Output the [x, y] coordinate of the center of the cell containing the given text.  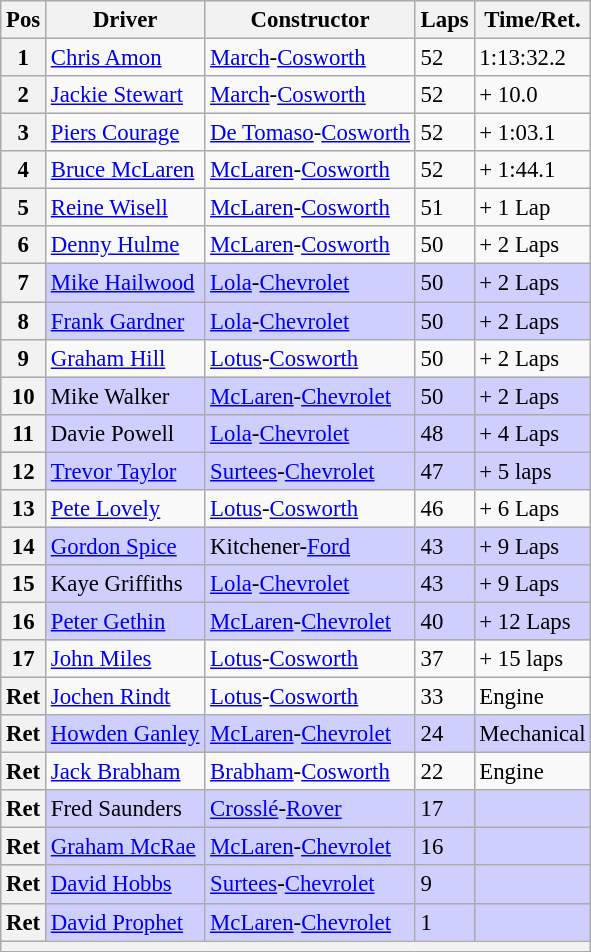
+ 5 laps [532, 471]
John Miles [126, 659]
+ 10.0 [532, 95]
+ 15 laps [532, 659]
51 [444, 208]
Graham Hill [126, 358]
Crosslé-Rover [310, 809]
12 [24, 471]
Gordon Spice [126, 546]
1:13:32.2 [532, 58]
5 [24, 208]
11 [24, 433]
+ 1:44.1 [532, 170]
+ 12 Laps [532, 621]
Kitchener-Ford [310, 546]
4 [24, 170]
7 [24, 283]
Frank Gardner [126, 321]
+ 4 Laps [532, 433]
13 [24, 509]
2 [24, 95]
15 [24, 584]
Kaye Griffiths [126, 584]
Jochen Rindt [126, 697]
3 [24, 133]
Jack Brabham [126, 772]
Trevor Taylor [126, 471]
Constructor [310, 20]
Pos [24, 20]
David Prophet [126, 922]
Brabham-Cosworth [310, 772]
40 [444, 621]
Graham McRae [126, 847]
David Hobbs [126, 885]
33 [444, 697]
Pete Lovely [126, 509]
Mechanical [532, 734]
Denny Hulme [126, 245]
10 [24, 396]
Piers Courage [126, 133]
8 [24, 321]
Davie Powell [126, 433]
Mike Walker [126, 396]
14 [24, 546]
6 [24, 245]
48 [444, 433]
Driver [126, 20]
37 [444, 659]
Howden Ganley [126, 734]
Reine Wisell [126, 208]
Peter Gethin [126, 621]
De Tomaso-Cosworth [310, 133]
Chris Amon [126, 58]
Time/Ret. [532, 20]
+ 1:03.1 [532, 133]
47 [444, 471]
22 [444, 772]
24 [444, 734]
Bruce McLaren [126, 170]
Laps [444, 20]
+ 1 Lap [532, 208]
+ 6 Laps [532, 509]
Mike Hailwood [126, 283]
Fred Saunders [126, 809]
46 [444, 509]
Jackie Stewart [126, 95]
